Extract the (X, Y) coordinate from the center of the cell holding the provided text.  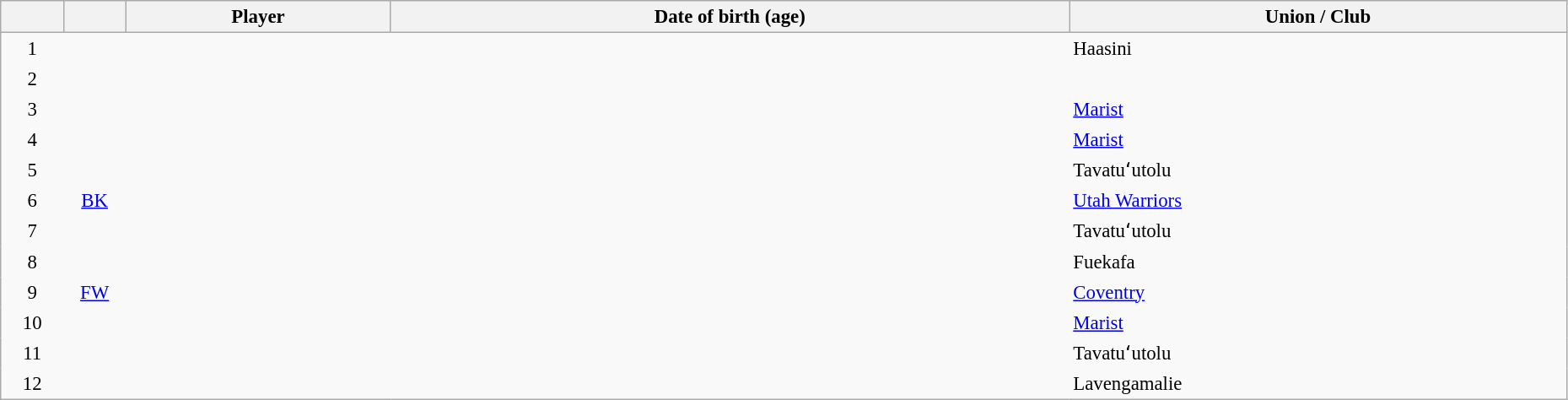
6 (32, 201)
1 (32, 49)
8 (32, 262)
BK (94, 201)
Player (258, 17)
2 (32, 78)
7 (32, 231)
Date of birth (age) (730, 17)
Utah Warriors (1318, 201)
10 (32, 322)
Union / Club (1318, 17)
Lavengamalie (1318, 383)
4 (32, 140)
9 (32, 292)
Coventry (1318, 292)
3 (32, 109)
Fuekafa (1318, 262)
5 (32, 170)
12 (32, 383)
Haasini (1318, 49)
11 (32, 353)
FW (94, 292)
